Pinpoint the cell where the given text exists, returning its (x, y) midpoint coordinate. 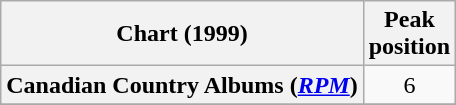
Peak position (409, 34)
Chart (1999) (182, 34)
6 (409, 85)
Canadian Country Albums (RPM) (182, 85)
